Output the (X, Y) coordinate of the center of the cell containing the given text.  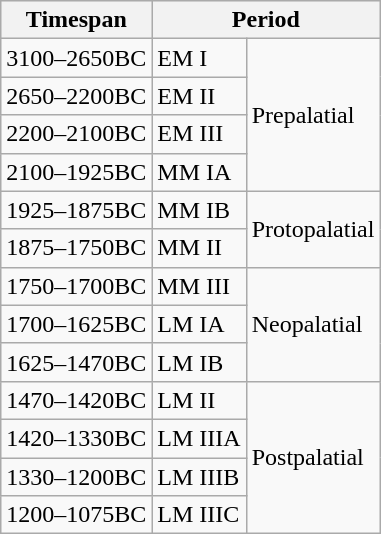
MM II (199, 248)
1625–1470BC (76, 362)
1330–1200BC (76, 477)
2100–1925BC (76, 172)
2200–2100BC (76, 134)
LM IIIC (199, 515)
Prepalatial (313, 115)
Postpalatial (313, 457)
EM I (199, 58)
LM IB (199, 362)
Neopalatial (313, 324)
EM II (199, 96)
1750–1700BC (76, 286)
LM IA (199, 324)
1200–1075BC (76, 515)
EM III (199, 134)
LM II (199, 400)
1700–1625BC (76, 324)
Protopalatial (313, 229)
MM III (199, 286)
MM IA (199, 172)
MM IB (199, 210)
Period (266, 20)
1925–1875BC (76, 210)
LM IIIA (199, 438)
3100–2650BC (76, 58)
Timespan (76, 20)
1875–1750BC (76, 248)
LM IIIB (199, 477)
1470–1420BC (76, 400)
2650–2200BC (76, 96)
1420–1330BC (76, 438)
